Find where the given text appears and provide that cell's center as (X, Y) coordinate. 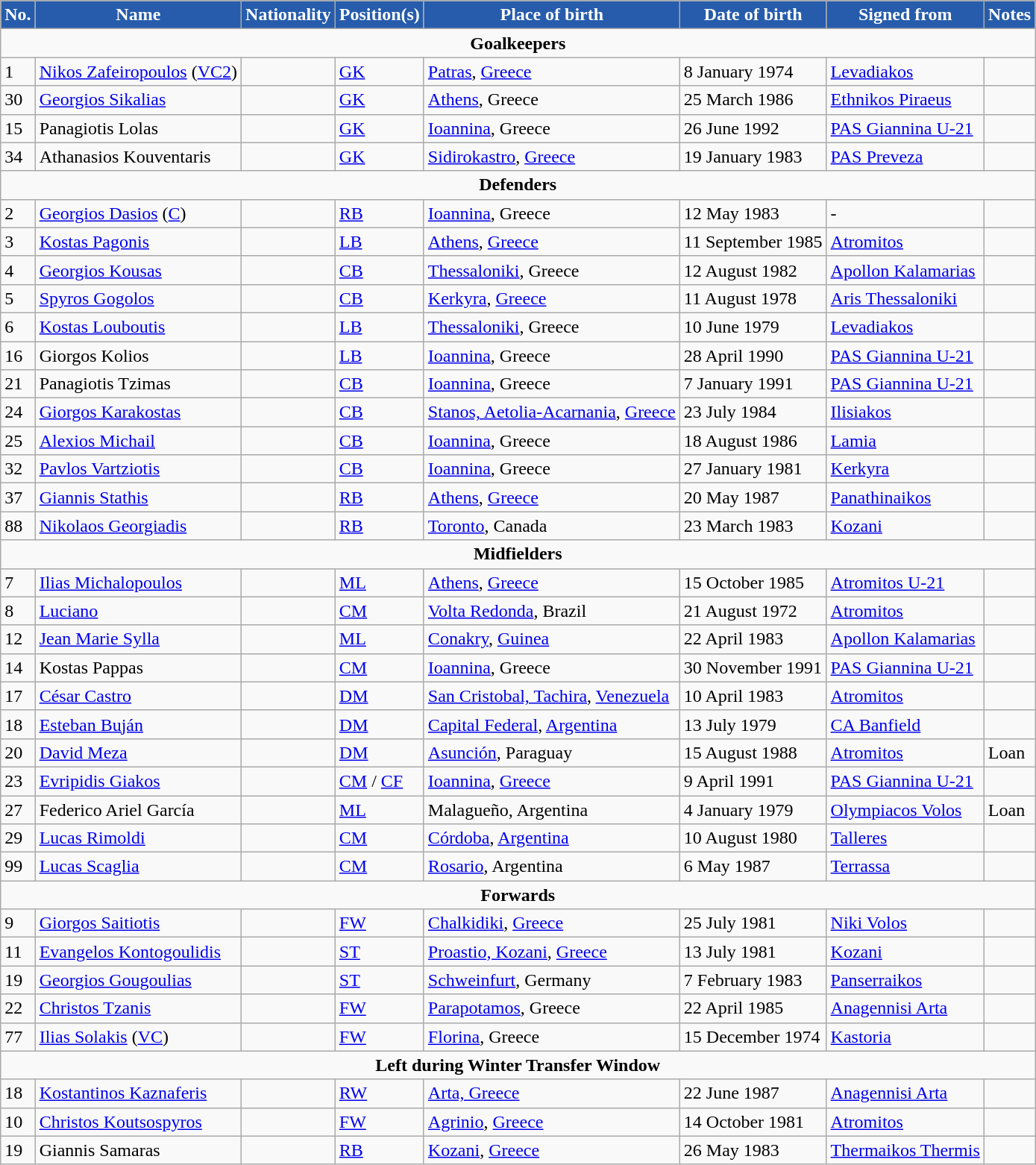
Kerkyra (905, 469)
Evripidis Giakos (138, 781)
Forwards (518, 895)
12 May 1983 (753, 213)
23 July 1984 (753, 412)
Parapotamos, Greece (552, 1008)
7 January 1991 (753, 384)
3 (18, 242)
37 (18, 497)
Kostas Louboutis (138, 327)
10 August 1980 (753, 838)
77 (18, 1037)
Kostantinos Kaznaferis (138, 1093)
Panagiotis Tzimas (138, 384)
Stanos, Aetolia-Acarnania, Greece (552, 412)
Conakry, Guinea (552, 639)
18 August 1986 (753, 441)
32 (18, 469)
Evangelos Kontogoulidis (138, 952)
Federico Ariel García (138, 809)
8 (18, 611)
Christos Koutsospyros (138, 1122)
Signed from (905, 15)
10 June 1979 (753, 327)
Niki Volos (905, 923)
Patras, Greece (552, 72)
10 (18, 1122)
20 May 1987 (753, 497)
Defenders (518, 185)
Goalkeepers (518, 43)
21 (18, 384)
23 (18, 781)
Florina, Greece (552, 1037)
30 November 1991 (753, 668)
David Meza (138, 753)
88 (18, 526)
21 August 1972 (753, 611)
CA Banfield (905, 724)
7 (18, 582)
Arta, Greece (552, 1093)
12 (18, 639)
10 April 1983 (753, 696)
Toronto, Canada (552, 526)
Lucas Rimoldi (138, 838)
Proastio, Kozani, Greece (552, 952)
26 May 1983 (753, 1150)
Jean Marie Sylla (138, 639)
CM / CF (379, 781)
14 (18, 668)
Ethnikos Piraeus (905, 100)
2 (18, 213)
Pavlos Vartziotis (138, 469)
Nikos Zafeiropoulos (VC2) (138, 72)
César Castro (138, 696)
Olympiacos Volos (905, 809)
Kostas Pappas (138, 668)
Nikolaos Georgiadis (138, 526)
Esteban Buján (138, 724)
34 (18, 157)
Spyros Gogolos (138, 298)
Aris Thessaloniki (905, 298)
Agrinio, Greece (552, 1122)
Ilias Solakis (VC) (138, 1037)
Chalkidiki, Greece (552, 923)
27 January 1981 (753, 469)
Giorgos Kolios (138, 356)
PAS Preveza (905, 157)
12 August 1982 (753, 270)
Terrassa (905, 867)
Thermaikos Thermis (905, 1150)
Giannis Samaras (138, 1150)
11 September 1985 (753, 242)
Schweinfurt, Germany (552, 980)
Volta Redonda, Brazil (552, 611)
Georgios Dasios (C) (138, 213)
Rosario, Argentina (552, 867)
17 (18, 696)
7 February 1983 (753, 980)
11 (18, 952)
Christos Tzanis (138, 1008)
RW (379, 1093)
Panathinaikos (905, 497)
9 (18, 923)
Asunción, Paraguay (552, 753)
Notes (1009, 15)
1 (18, 72)
Giannis Stathis (138, 497)
Talleres (905, 838)
Giorgos Karakostas (138, 412)
23 March 1983 (753, 526)
Georgios Kousas (138, 270)
22 April 1985 (753, 1008)
- (905, 213)
5 (18, 298)
Ilias Michalopoulos (138, 582)
13 July 1979 (753, 724)
28 April 1990 (753, 356)
Left during Winter Transfer Window (518, 1065)
Alexios Michail (138, 441)
25 March 1986 (753, 100)
6 (18, 327)
Kastoria (905, 1037)
San Cristobal, Tachira, Venezuela (552, 696)
24 (18, 412)
4 January 1979 (753, 809)
6 May 1987 (753, 867)
15 August 1988 (753, 753)
Midfielders (518, 554)
Luciano (138, 611)
8 January 1974 (753, 72)
27 (18, 809)
29 (18, 838)
No. (18, 15)
20 (18, 753)
30 (18, 100)
Capital Federal, Argentina (552, 724)
13 July 1981 (753, 952)
Georgios Gougoulias (138, 980)
25 (18, 441)
Lamia (905, 441)
15 October 1985 (753, 582)
Nationality (289, 15)
Lucas Scaglia (138, 867)
Date of birth (753, 15)
Georgios Sikalias (138, 100)
99 (18, 867)
Kostas Pagonis (138, 242)
15 (18, 128)
4 (18, 270)
22 April 1983 (753, 639)
Córdoba, Argentina (552, 838)
22 June 1987 (753, 1093)
Position(s) (379, 15)
Name (138, 15)
19 January 1983 (753, 157)
16 (18, 356)
26 June 1992 (753, 128)
Kerkyra, Greece (552, 298)
Panagiotis Lolas (138, 128)
Atromitos U-21 (905, 582)
Kozani, Greece (552, 1150)
11 August 1978 (753, 298)
Sidirokastro, Greece (552, 157)
9 April 1991 (753, 781)
Ilisiakos (905, 412)
15 December 1974 (753, 1037)
22 (18, 1008)
Athanasios Kouventaris (138, 157)
Giorgos Saitiotis (138, 923)
14 October 1981 (753, 1122)
Place of birth (552, 15)
Malagueño, Argentina (552, 809)
Panserraikos (905, 980)
25 July 1981 (753, 923)
